Extract the [X, Y] coordinate from the center of the cell holding the provided text.  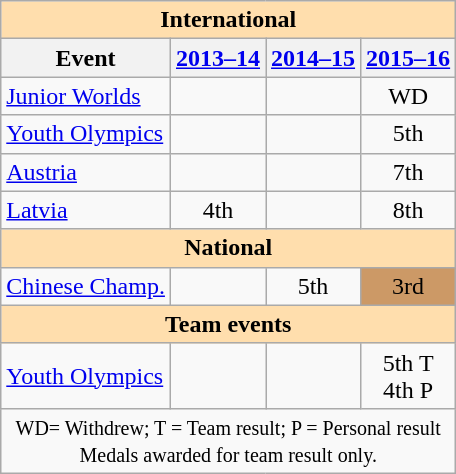
WD= Withdrew; T = Team result; P = Personal resultMedals awarded for team result only. [228, 440]
Event [86, 58]
Latvia [86, 210]
8th [408, 210]
Team events [228, 324]
2013–14 [218, 58]
Austria [86, 172]
2015–16 [408, 58]
Junior Worlds [86, 96]
4th [218, 210]
7th [408, 172]
International [228, 20]
National [228, 248]
5th T 4th P [408, 376]
WD [408, 96]
Chinese Champ. [86, 286]
2014–15 [314, 58]
3rd [408, 286]
